Locate the cell with the specified text and output its [x, y] center coordinate. 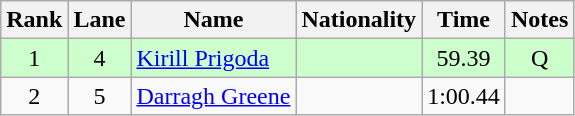
1:00.44 [464, 96]
Lane [100, 20]
Rank [34, 20]
Notes [539, 20]
59.39 [464, 58]
Kirill Prigoda [214, 58]
Time [464, 20]
2 [34, 96]
4 [100, 58]
Nationality [359, 20]
5 [100, 96]
1 [34, 58]
Name [214, 20]
Q [539, 58]
Darragh Greene [214, 96]
